Search for the cell housing the specified text and yield its [x, y] center coordinate. 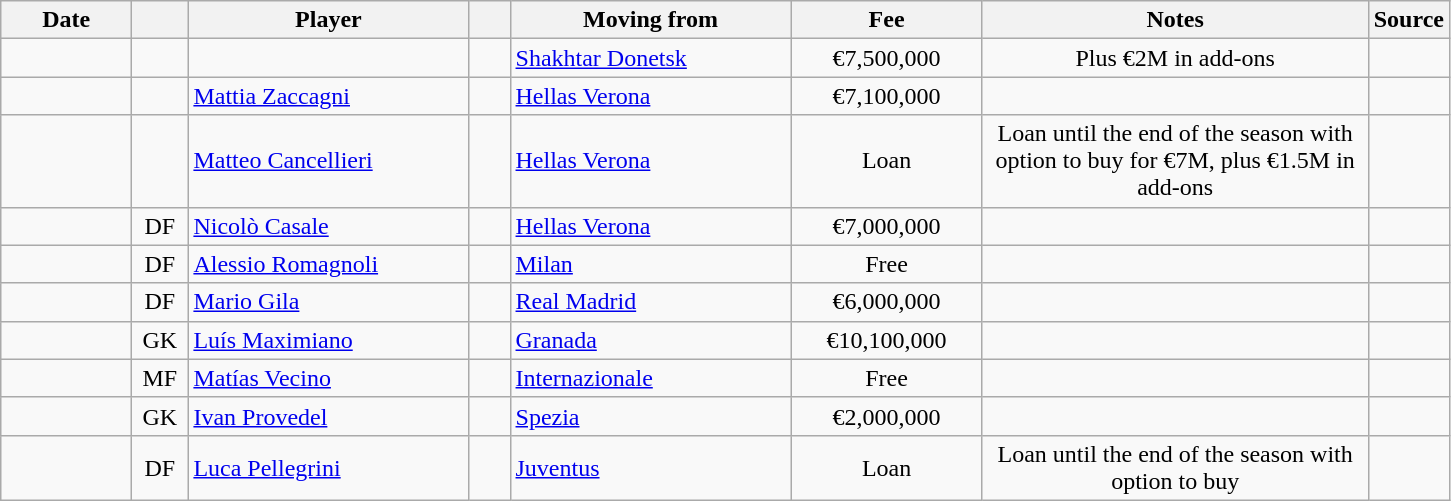
€2,000,000 [886, 416]
Internazionale [650, 378]
MF [160, 378]
Real Madrid [650, 302]
Source [1408, 20]
Moving from [650, 20]
Loan until the end of the season with option to buy for €7M, plus €1.5M in add-ons [1175, 161]
Player [328, 20]
Luís Maximiano [328, 340]
Juventus [650, 468]
Alessio Romagnoli [328, 264]
Date [66, 20]
Fee [886, 20]
€10,100,000 [886, 340]
€7,500,000 [886, 58]
Shakhtar Donetsk [650, 58]
€7,100,000 [886, 96]
Ivan Provedel [328, 416]
Mario Gila [328, 302]
Plus €2M in add-ons [1175, 58]
Spezia [650, 416]
Luca Pellegrini [328, 468]
Nicolò Casale [328, 226]
Notes [1175, 20]
€6,000,000 [886, 302]
€7,000,000 [886, 226]
Matteo Cancellieri [328, 161]
Loan until the end of the season with option to buy [1175, 468]
Granada [650, 340]
Matías Vecino [328, 378]
Milan [650, 264]
Mattia Zaccagni [328, 96]
